Detect which cell encompasses the target text, then output its [X, Y] center coordinate. 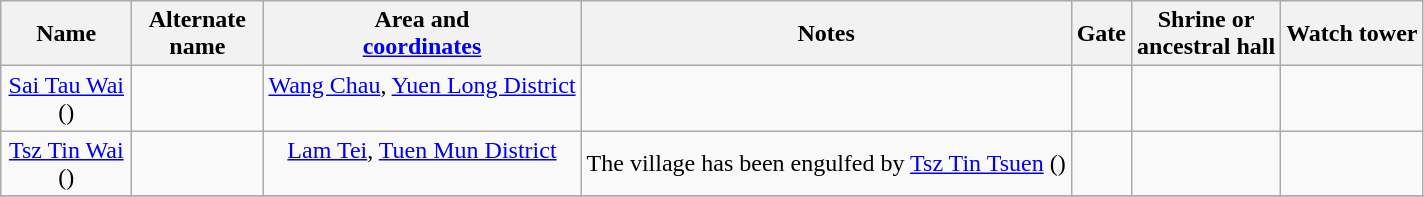
Lam Tei, Tuen Mun District [422, 164]
Sai Tau Wai() [66, 98]
Alternate name [198, 34]
Wang Chau, Yuen Long District [422, 98]
Notes [826, 34]
Shrine orancestral hall [1206, 34]
Tsz Tin Wai() [66, 164]
Area andcoordinates [422, 34]
Watch tower [1352, 34]
The village has been engulfed by Tsz Tin Tsuen () [826, 164]
Gate [1101, 34]
Name [66, 34]
